Capture the cell that displays the provided text and extract its (x, y) central coordinate. 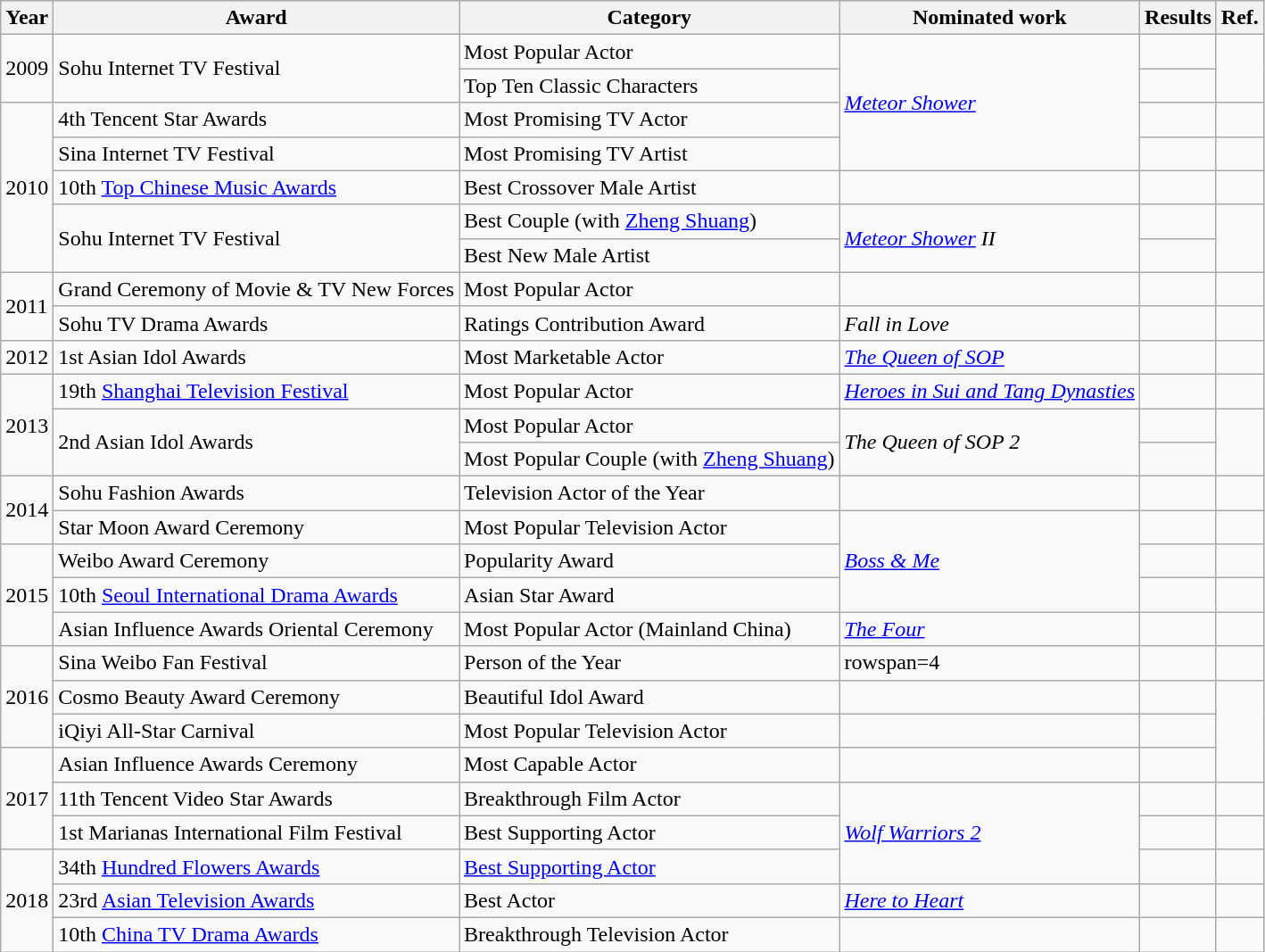
Best Couple (with Zheng Shuang) (649, 221)
2014 (27, 510)
Award (257, 18)
Here to Heart (990, 900)
The Four (990, 629)
Most Capable Actor (649, 765)
10th Top Chinese Music Awards (257, 187)
Meteor Shower (990, 103)
34th Hundred Flowers Awards (257, 866)
Top Ten Classic Characters (649, 86)
2010 (27, 187)
Ratings Contribution Award (649, 323)
10th China TV Drama Awards (257, 934)
Asian Influence Awards Ceremony (257, 765)
1st Asian Idol Awards (257, 357)
Fall in Love (990, 323)
4th Tencent Star Awards (257, 120)
2013 (27, 425)
Most Marketable Actor (649, 357)
Sohu Fashion Awards (257, 493)
Grand Ceremony of Movie & TV New Forces (257, 289)
Heroes in Sui and Tang Dynasties (990, 391)
Most Popular Couple (with Zheng Shuang) (649, 459)
Wolf Warriors 2 (990, 832)
Meteor Shower II (990, 238)
Ref. (1240, 18)
Sina Weibo Fan Festival (257, 663)
2018 (27, 900)
23rd Asian Television Awards (257, 900)
Year (27, 18)
Most Popular Actor (Mainland China) (649, 629)
Star Moon Award Ceremony (257, 527)
Asian Star Award (649, 595)
The Queen of SOP 2 (990, 443)
Boss & Me (990, 561)
Best Actor (649, 900)
2012 (27, 357)
10th Seoul International Drama Awards (257, 595)
Beautiful Idol Award (649, 697)
Breakthrough Television Actor (649, 934)
The Queen of SOP (990, 357)
2017 (27, 799)
19th Shanghai Television Festival (257, 391)
Cosmo Beauty Award Ceremony (257, 697)
2016 (27, 697)
Results (1178, 18)
Breakthrough Film Actor (649, 799)
1st Marianas International Film Festival (257, 832)
Best New Male Artist (649, 255)
Most Promising TV Actor (649, 120)
Best Crossover Male Artist (649, 187)
Category (649, 18)
2009 (27, 69)
11th Tencent Video Star Awards (257, 799)
Television Actor of the Year (649, 493)
Person of the Year (649, 663)
Weibo Award Ceremony (257, 561)
Asian Influence Awards Oriental Ceremony (257, 629)
Popularity Award (649, 561)
iQiyi All-Star Carnival (257, 731)
Sina Internet TV Festival (257, 153)
2nd Asian Idol Awards (257, 443)
Nominated work (990, 18)
Most Promising TV Artist (649, 153)
2015 (27, 595)
2011 (27, 306)
Sohu TV Drama Awards (257, 323)
rowspan=4 (990, 663)
